Scan for the cell matching the given text and deliver its [x, y] coordinate at center. 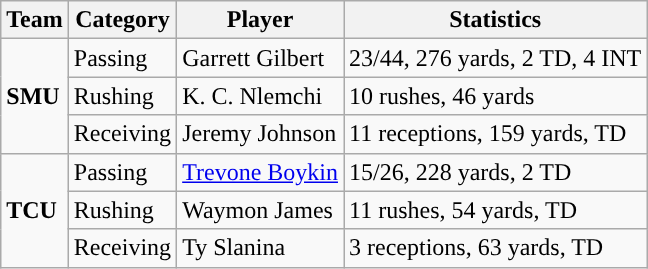
SMU [35, 96]
Player [260, 20]
10 rushes, 46 yards [496, 96]
Category [122, 20]
23/44, 276 yards, 2 TD, 4 INT [496, 58]
3 receptions, 63 yards, TD [496, 248]
Trevone Boykin [260, 172]
11 rushes, 54 yards, TD [496, 210]
11 receptions, 159 yards, TD [496, 134]
Ty Slanina [260, 248]
Jeremy Johnson [260, 134]
Garrett Gilbert [260, 58]
Team [35, 20]
Statistics [496, 20]
15/26, 228 yards, 2 TD [496, 172]
K. C. Nlemchi [260, 96]
TCU [35, 210]
Waymon James [260, 210]
